For the text-containing cell, return its midpoint in [x, y] coordinate format. 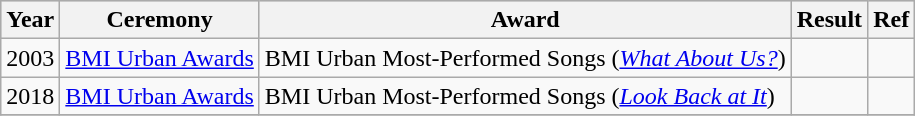
Ceremony [160, 20]
BMI Urban Most-Performed Songs (What About Us?) [525, 58]
2018 [30, 96]
2003 [30, 58]
Year [30, 20]
Ref [892, 20]
Award [525, 20]
Result [829, 20]
BMI Urban Most-Performed Songs (Look Back at It) [525, 96]
